Output the [x, y] coordinate of the center of the cell containing the given text.  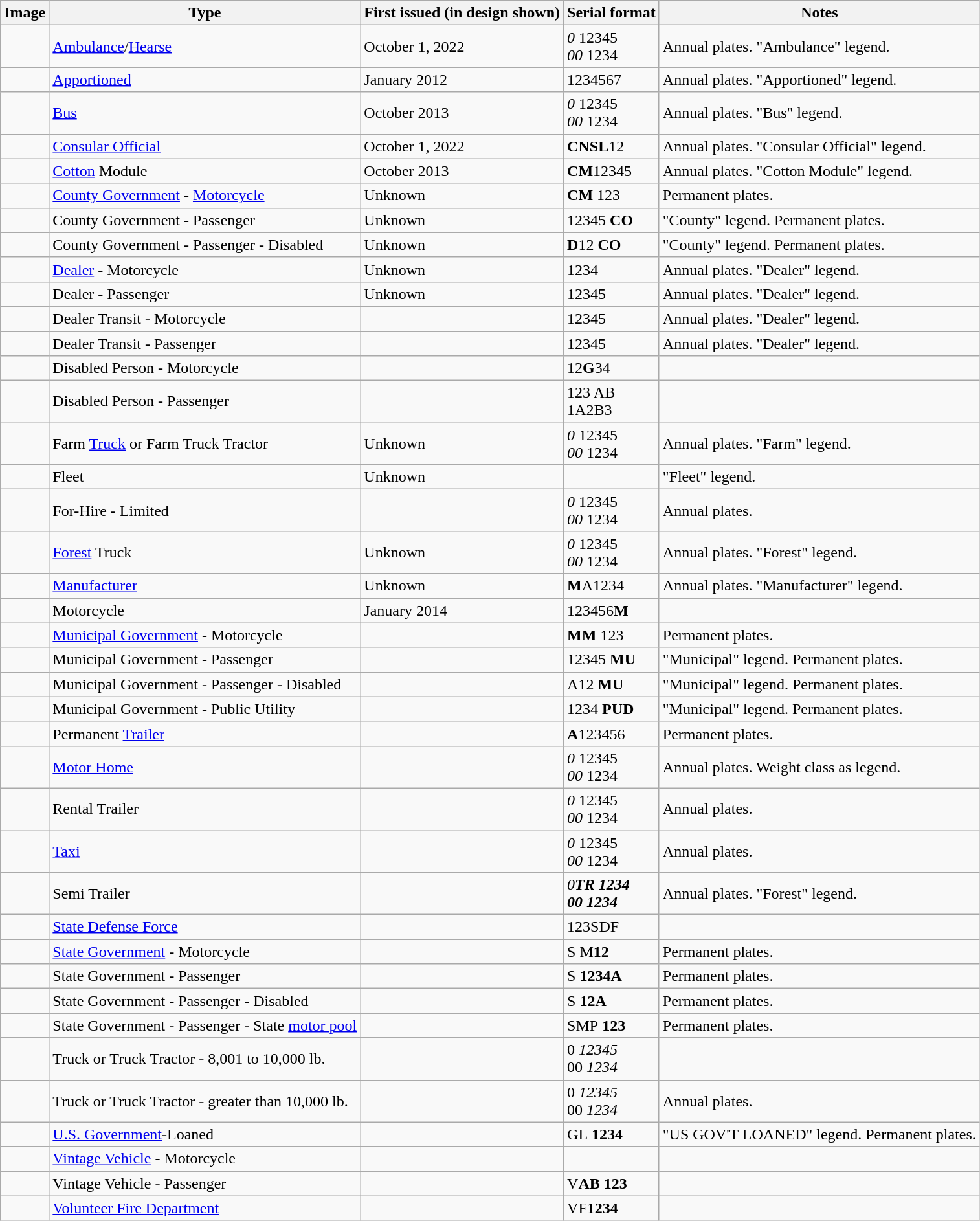
State Defense Force [205, 927]
Annual plates. "Consular Official" legend. [819, 146]
S 12A [612, 1001]
0TR 123400 1234 [612, 893]
Annual plates. "Cotton Module" legend. [819, 171]
January 2014 [462, 610]
Motorcycle [205, 610]
A12 MU [612, 684]
1234567 [612, 80]
For-Hire - Limited [205, 510]
January 2012 [462, 80]
Vintage Vehicle - Passenger [205, 1183]
County Government - Passenger - Disabled [205, 245]
Cotton Module [205, 171]
Notes [819, 13]
Bus [205, 113]
Municipal Government - Motorcycle [205, 635]
VAB 123 [612, 1183]
A123456 [612, 734]
County Government - Passenger [205, 220]
Ambulance/Hearse [205, 47]
Dealer Transit - Passenger [205, 344]
Truck or Truck Tractor - 8,001 to 10,000 lb. [205, 1059]
Semi Trailer [205, 893]
S 1234A [612, 976]
Annual plates. "Apportioned" legend. [819, 80]
S M12 [612, 952]
Municipal Government - Passenger - Disabled [205, 684]
Manufacturer [205, 586]
1234 PUD [612, 709]
VF1234 [612, 1208]
Annual plates. "Ambulance" legend. [819, 47]
Municipal Government - Passenger [205, 660]
1234 [612, 269]
Fleet [205, 477]
County Government - Motorcycle [205, 196]
123SDF [612, 927]
Farm Truck or Farm Truck Tractor [205, 444]
Municipal Government - Public Utility [205, 709]
Annual plates. "Farm" legend. [819, 444]
State Government - Passenger - State motor pool [205, 1025]
Consular Official [205, 146]
Annual plates. "Bus" legend. [819, 113]
Truck or Truck Tractor - greater than 10,000 lb. [205, 1101]
"US GOV'T LOANED" legend. Permanent plates. [819, 1134]
Volunteer Fire Department [205, 1208]
"Fleet" legend. [819, 477]
12345 MU [612, 660]
Disabled Person - Passenger [205, 401]
123456M [612, 610]
Dealer Transit - Motorcycle [205, 319]
Motor Home [205, 767]
Taxi [205, 851]
Annual plates. Weight class as legend. [819, 767]
MM 123 [612, 635]
12G34 [612, 368]
Dealer - Motorcycle [205, 269]
State Government - Passenger [205, 976]
Apportioned [205, 80]
Permanent Trailer [205, 734]
MA1234 [612, 586]
SMP 123 [612, 1025]
Type [205, 13]
Serial format [612, 13]
CM12345 [612, 171]
12345 CO [612, 220]
First issued (in design shown) [462, 13]
State Government - Motorcycle [205, 952]
CM 123 [612, 196]
Annual plates. "Manufacturer" legend. [819, 586]
Vintage Vehicle - Motorcycle [205, 1159]
Disabled Person - Motorcycle [205, 368]
D12 CO [612, 245]
123 AB1A2B3 [612, 401]
Forest Truck [205, 553]
U.S. Government-Loaned [205, 1134]
Image [25, 13]
Rental Trailer [205, 809]
GL 1234 [612, 1134]
Dealer - Passenger [205, 294]
State Government - Passenger - Disabled [205, 1001]
CNSL12 [612, 146]
